Capture the cell that displays the provided text and extract its (X, Y) central coordinate. 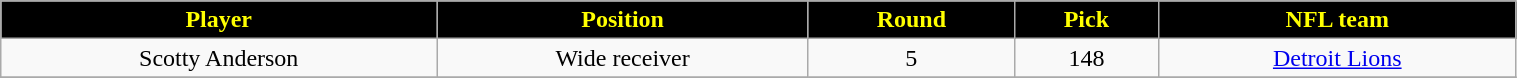
Wide receiver (623, 58)
Position (623, 20)
Round (911, 20)
NFL team (1338, 20)
Pick (1086, 20)
Scotty Anderson (219, 58)
Player (219, 20)
5 (911, 58)
Detroit Lions (1338, 58)
148 (1086, 58)
